Find where the given text appears and provide that cell's center as (x, y) coordinate. 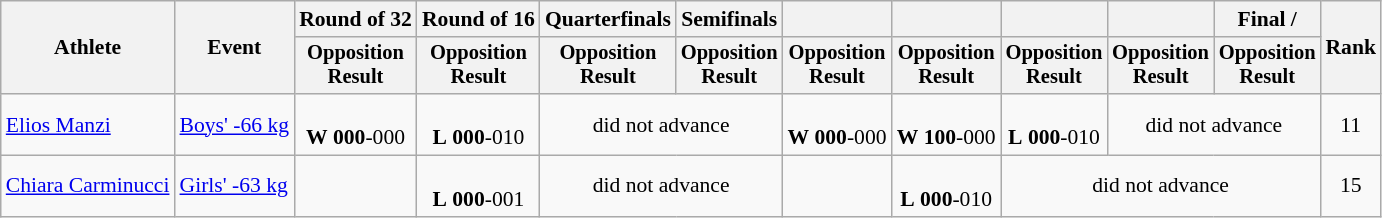
Elios Manzi (88, 124)
Semifinals (730, 19)
Event (235, 48)
Rank (1350, 48)
Boys' -66 kg (235, 124)
Round of 32 (356, 19)
Quarterfinals (608, 19)
Chiara Carminucci (88, 186)
Round of 16 (478, 19)
W 100-000 (946, 124)
15 (1350, 186)
Girls' -63 kg (235, 186)
Athlete (88, 48)
11 (1350, 124)
Final / (1268, 19)
L 000-001 (478, 186)
